Determine the (x, y) coordinate at the center of the cell enclosing the given text.  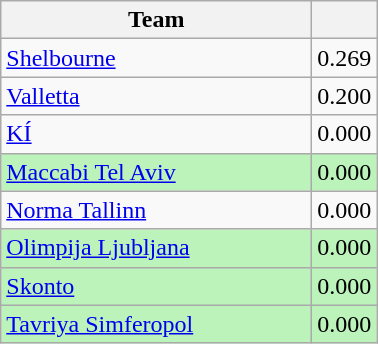
Shelbourne (156, 58)
Skonto (156, 286)
Valletta (156, 96)
Olimpija Ljubljana (156, 248)
Tavriya Simferopol (156, 324)
0.200 (344, 96)
0.269 (344, 58)
KÍ (156, 134)
Team (156, 20)
Maccabi Tel Aviv (156, 172)
Norma Tallinn (156, 210)
